Search for the cell housing the specified text and yield its (X, Y) center coordinate. 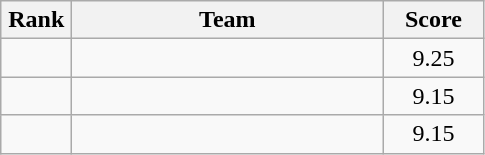
Rank (36, 20)
Team (228, 20)
9.25 (434, 58)
Score (434, 20)
